From the cell containing the given text, extract its center point as (X, Y) coordinate. 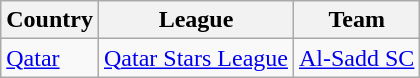
Al-Sadd SC (356, 58)
Team (356, 20)
Qatar Stars League (196, 58)
Qatar (50, 58)
League (196, 20)
Country (50, 20)
